Capture the cell that displays the provided text and extract its [X, Y] central coordinate. 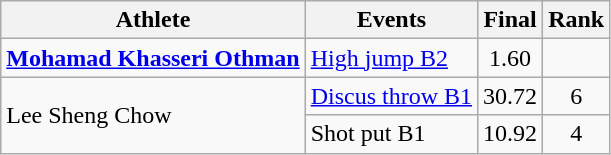
Discus throw B1 [391, 96]
Shot put B1 [391, 134]
Lee Sheng Chow [153, 115]
1.60 [510, 58]
Athlete [153, 20]
6 [576, 96]
High jump B2 [391, 58]
Events [391, 20]
Rank [576, 20]
Mohamad Khasseri Othman [153, 58]
10.92 [510, 134]
30.72 [510, 96]
4 [576, 134]
Final [510, 20]
